Determine the [x, y] coordinate at the center of the cell enclosing the given text.  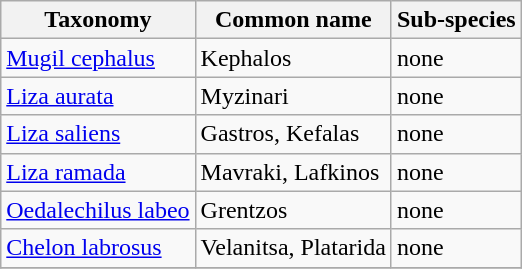
Liza aurata [98, 96]
Mavraki, Lafkinos [293, 172]
Oedalechilus labeo [98, 210]
Taxonomy [98, 20]
Common name [293, 20]
Mugil cephalus [98, 58]
Chelon labrosus [98, 248]
Myzinari [293, 96]
Gastros, Kefalas [293, 134]
Grentzos [293, 210]
Kephalos [293, 58]
Sub-species [456, 20]
Liza ramada [98, 172]
Liza saliens [98, 134]
Velanitsa, Platarida [293, 248]
